Provide the (x, y) coordinate of the cell's center where the given text is located.  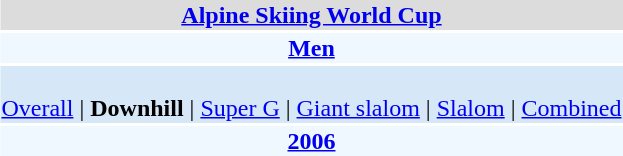
Alpine Skiing World Cup (312, 15)
Men (312, 48)
Overall | Downhill | Super G | Giant slalom | Slalom | Combined (312, 94)
2006 (312, 141)
